Find where the given text appears and provide that cell's center as [x, y] coordinate. 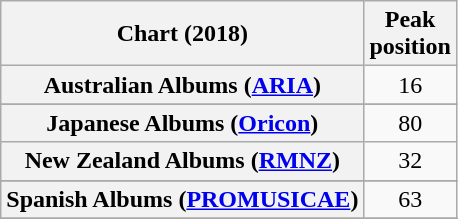
16 [410, 85]
Australian Albums (ARIA) [182, 85]
Peak position [410, 34]
Chart (2018) [182, 34]
Spanish Albums (PROMUSICAE) [182, 199]
32 [410, 161]
New Zealand Albums (RMNZ) [182, 161]
80 [410, 123]
Japanese Albums (Oricon) [182, 123]
63 [410, 199]
